Determine the (x, y) coordinate at the center of the cell enclosing the given text.  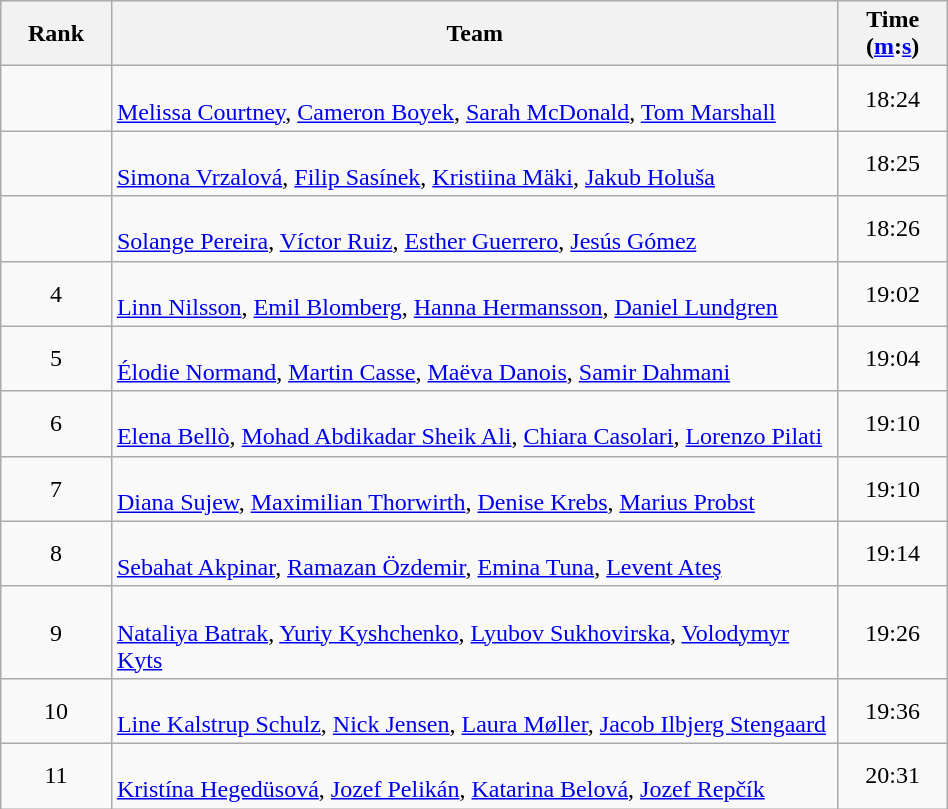
Melissa Courtney, Cameron Boyek, Sarah McDonald, Tom Marshall (474, 98)
Rank (56, 34)
Solange Pereira, Víctor Ruiz, Esther Guerrero, Jesús Gómez (474, 228)
19:36 (892, 710)
Simona Vrzalová, Filip Sasínek, Kristiina Mäki, Jakub Holuša (474, 164)
Linn Nilsson, Emil Blomberg, Hanna Hermansson, Daniel Lundgren (474, 294)
Elena Bellò, Mohad Abdikadar Sheik Ali, Chiara Casolari, Lorenzo Pilati (474, 424)
5 (56, 358)
4 (56, 294)
Team (474, 34)
20:31 (892, 776)
8 (56, 554)
19:04 (892, 358)
18:24 (892, 98)
19:26 (892, 632)
11 (56, 776)
Élodie Normand, Martin Casse, Maëva Danois, Samir Dahmani (474, 358)
19:14 (892, 554)
Nataliya Batrak, Yuriy Kyshchenko, Lyubov Sukhovirska, Volodymyr Kyts (474, 632)
9 (56, 632)
Time (m:s) (892, 34)
6 (56, 424)
Line Kalstrup Schulz, Nick Jensen, Laura Møller, Jacob Ilbjerg Stengaard (474, 710)
7 (56, 488)
Kristína Hegedüsová, Jozef Pelikán, Katarina Belová, Jozef Repčík (474, 776)
Sebahat Akpinar, Ramazan Özdemir, Emina Tuna, Levent Ateş (474, 554)
18:25 (892, 164)
10 (56, 710)
19:02 (892, 294)
Diana Sujew, Maximilian Thorwirth, Denise Krebs, Marius Probst (474, 488)
18:26 (892, 228)
